Return the [x, y] coordinate for the center point of the cell that contains the specified text.  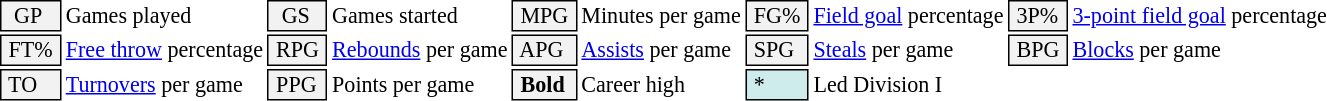
* [777, 85]
PPG [298, 85]
FT% [30, 50]
BPG [1038, 50]
Rebounds per game [420, 50]
Free throw percentage [164, 50]
MPG [544, 16]
FG% [777, 16]
Career high [661, 85]
Led Division I [908, 85]
Steals per game [908, 50]
Field goal percentage [908, 16]
Points per game [420, 85]
Minutes per game [661, 16]
Assists per game [661, 50]
GP [30, 16]
TO [30, 85]
Bold [544, 85]
Turnovers per game [164, 85]
RPG [298, 50]
Games started [420, 16]
GS [298, 16]
3P% [1038, 16]
SPG [777, 50]
Games played [164, 16]
APG [544, 50]
